Search for the cell housing the specified text and yield its [X, Y] center coordinate. 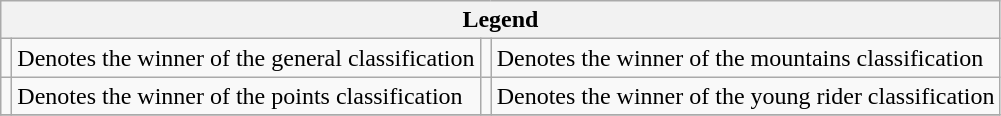
Denotes the winner of the young rider classification [746, 96]
Legend [500, 20]
Denotes the winner of the mountains classification [746, 58]
Denotes the winner of the general classification [246, 58]
Denotes the winner of the points classification [246, 96]
